Identify which cell holds the provided text, then report its (X, Y) central coordinate. 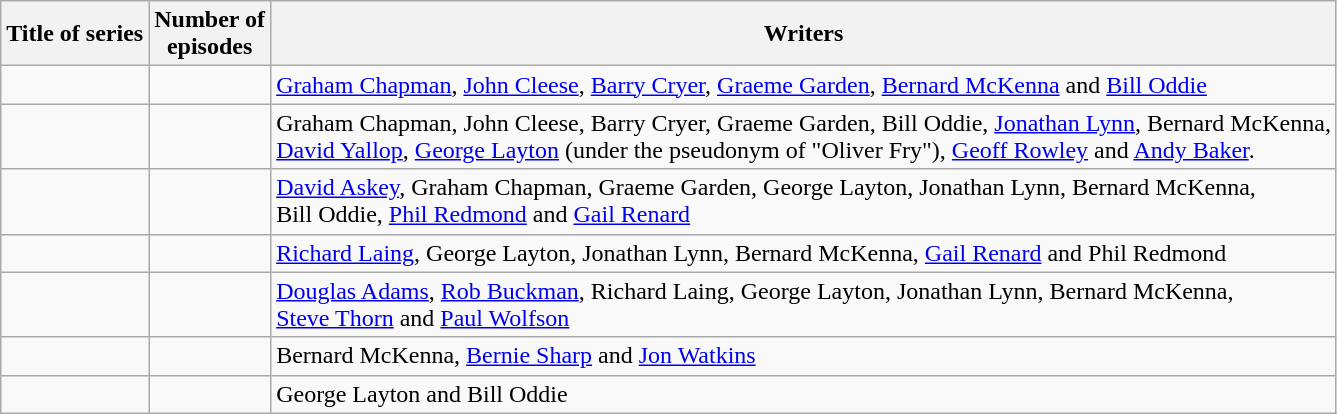
Title of series (75, 34)
Douglas Adams, Rob Buckman, Richard Laing, George Layton, Jonathan Lynn, Bernard McKenna, Steve Thorn and Paul Wolfson (804, 304)
Bernard McKenna, Bernie Sharp and Jon Watkins (804, 356)
David Askey, Graham Chapman, Graeme Garden, George Layton, Jonathan Lynn, Bernard McKenna, Bill Oddie, Phil Redmond and Gail Renard (804, 202)
Richard Laing, George Layton, Jonathan Lynn, Bernard McKenna, Gail Renard and Phil Redmond (804, 253)
Number of episodes (210, 34)
George Layton and Bill Oddie (804, 394)
Graham Chapman, John Cleese, Barry Cryer, Graeme Garden, Bernard McKenna and Bill Oddie (804, 85)
Writers (804, 34)
